Pinpoint the cell where the given text exists, returning its (x, y) midpoint coordinate. 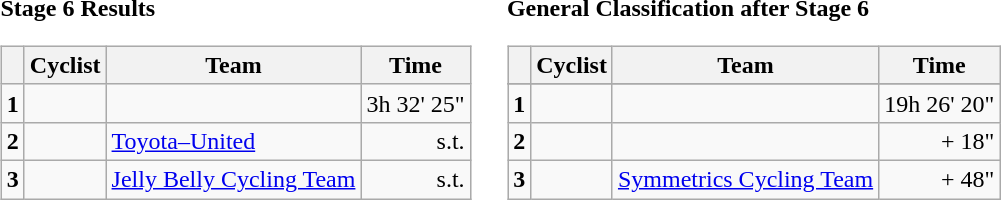
+ 48" (940, 179)
+ 18" (940, 141)
Symmetrics Cycling Team (745, 179)
Toyota–United (234, 141)
Jelly Belly Cycling Team (234, 179)
3h 32' 25" (416, 103)
19h 26' 20" (940, 103)
